Identify which cell holds the provided text, then report its [X, Y] central coordinate. 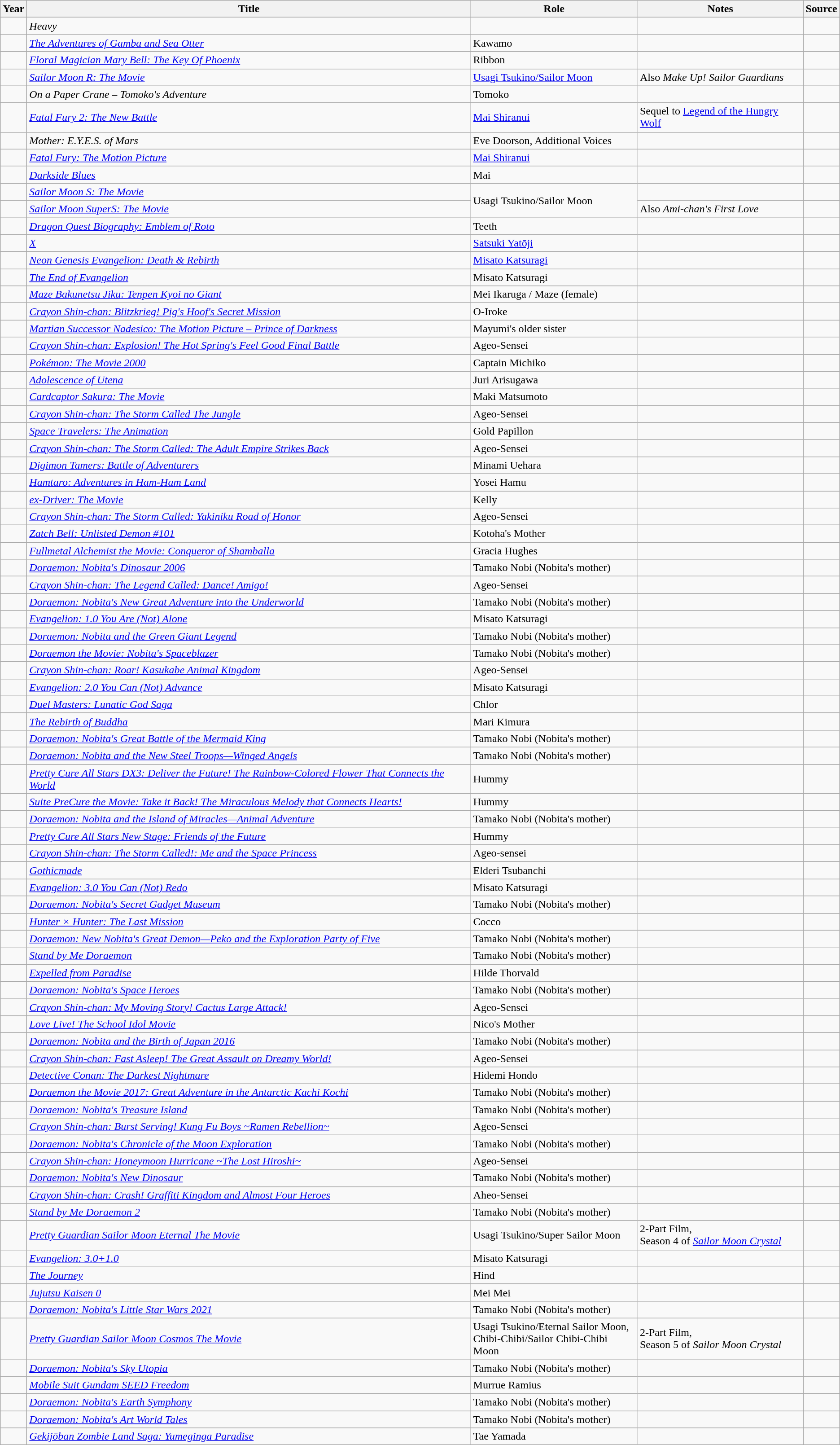
Kotoha's Mother [554, 534]
Doraemon the Movie 2017: Great Adventure in the Antarctic Kachi Kochi [249, 1093]
Hamtaro: Adventures in Ham-Ham Land [249, 482]
Doraemon: Nobita's New Great Adventure into the Underworld [249, 602]
Maki Matsumoto [554, 397]
Sequel to Legend of the Hungry Wolf [720, 118]
Crayon Shin-chan: Crash! Graffiti Kingdom and Almost Four Heroes [249, 1195]
Evangelion: 3.0 You Can (Not) Redo [249, 887]
Dragon Quest Biography: Emblem of Roto [249, 226]
Hind [554, 1275]
Adolescence of Utena [249, 380]
Zatch Bell: Unlisted Demon #101 [249, 534]
Tae Yamada [554, 1436]
Crayon Shin-chan: The Storm Called The Jungle [249, 414]
Nico's Mother [554, 1024]
Doraemon the Movie: Nobita's Spaceblazer [249, 653]
Crayon Shin-chan: Roar! Kasukabe Animal Kingdom [249, 670]
Title [249, 9]
Usagi Tsukino/Eternal Sailor Moon,Chibi-Chibi/Sailor Chibi-Chibi Moon [554, 1339]
The Adventures of Gamba and Sea Otter [249, 43]
Doraemon: Nobita's Treasure Island [249, 1110]
Stand by Me Doraemon [249, 956]
Doraemon: Nobita's Great Battle of the Mermaid King [249, 738]
Crayon Shin-chan: The Storm Called!: Me and the Space Princess [249, 853]
Pretty Guardian Sailor Moon Cosmos The Movie [249, 1339]
Cocco [554, 922]
Crayon Shin-chan: My Moving Story! Cactus Large Attack! [249, 1007]
Gothicmade [249, 870]
Kawamo [554, 43]
Doraemon: Nobita's Chronicle of the Moon Exploration [249, 1144]
Crayon Shin-chan: Burst Serving! Kung Fu Boys ~Ramen Rebellion~ [249, 1127]
Floral Magician Mary Bell: The Key Of Phoenix [249, 60]
Crayon Shin-chan: The Storm Called: Yakiniku Road of Honor [249, 517]
Jujutsu Kaisen 0 [249, 1292]
Notes [720, 9]
Evangelion: 3.0+1.0 [249, 1258]
Mari Kimura [554, 721]
Ribbon [554, 60]
Mother: E.Y.E.S. of Mars [249, 141]
Aheo-Sensei [554, 1195]
Also Make Up! Sailor Guardians [720, 77]
Source [821, 9]
X [249, 243]
Fatal Fury: The Motion Picture [249, 158]
Crayon Shin-chan: The Storm Called: The Adult Empire Strikes Back [249, 448]
Doraemon: Nobita's Earth Symphony [249, 1402]
Doraemon: Nobita's Sky Utopia [249, 1368]
Captain Michiko [554, 363]
Sailor Moon S: The Movie [249, 192]
Doraemon: Nobita's Secret Gadget Museum [249, 905]
Chlor [554, 704]
Juri Arisugawa [554, 380]
Hidemi Hondo [554, 1076]
Crayon Shin-chan: Honeymoon Hurricane ~The Lost Hiroshi~ [249, 1161]
Digimon Tamers: Battle of Adventurers [249, 465]
Expelled from Paradise [249, 973]
Hilde Thorvald [554, 973]
The Journey [249, 1275]
Maze Bakunetsu Jiku: Tenpen Kyoi no Giant [249, 294]
Doraemon: Nobita's Little Star Wars 2021 [249, 1309]
Heavy [249, 26]
Duel Masters: Lunatic God Saga [249, 704]
Teeth [554, 226]
Suite PreCure the Movie: Take it Back! The Miraculous Melody that Connects Hearts! [249, 802]
Pretty Cure All Stars DX3: Deliver the Future! The Rainbow-Colored Flower That Connects the World [249, 778]
Year [13, 9]
Fatal Fury 2: The New Battle [249, 118]
Crayon Shin-chan: The Legend Called: Dance! Amigo! [249, 585]
Mobile Suit Gundam SEED Freedom [249, 1385]
Role [554, 9]
Fullmetal Alchemist the Movie: Conqueror of Shamballa [249, 551]
Darkside Blues [249, 175]
Doraemon: Nobita and the Green Giant Legend [249, 636]
The End of Evangelion [249, 277]
2-Part Film,Season 5 of Sailor Moon Crystal [720, 1339]
Doraemon: Nobita's New Dinosaur [249, 1178]
Crayon Shin-chan: Explosion! The Hot Spring's Feel Good Final Battle [249, 346]
Doraemon: Nobita and the New Steel Troops—Winged Angels [249, 755]
Crayon Shin-chan: Fast Asleep! The Great Assault on Dreamy World! [249, 1058]
The Rebirth of Buddha [249, 721]
Mei Ikaruga / Maze (female) [554, 294]
Stand by Me Doraemon 2 [249, 1212]
Mai [554, 175]
Gracia Hughes [554, 551]
Ageo-sensei [554, 853]
Cardcaptor Sakura: The Movie [249, 397]
Gold Papillon [554, 431]
ex-Driver: The Movie [249, 500]
Elderi Tsubanchi [554, 870]
O-Iroke [554, 312]
Gekijōban Zombie Land Saga: Yumeginga Paradise [249, 1436]
Doraemon: Nobita's Art World Tales [249, 1419]
Evangelion: 2.0 You Can (Not) Advance [249, 687]
On a Paper Crane – Tomoko's Adventure [249, 94]
Doraemon: Nobita's Dinosaur 2006 [249, 568]
Yosei Hamu [554, 482]
Tomoko [554, 94]
2-Part Film,Season 4 of Sailor Moon Crystal [720, 1235]
Neon Genesis Evangelion: Death & Rebirth [249, 260]
Satsuki Yatōji [554, 243]
Also Ami-chan's First Love [720, 209]
Space Travelers: The Animation [249, 431]
Eve Doorson, Additional Voices [554, 141]
Pretty Cure All Stars New Stage: Friends of the Future [249, 836]
Pretty Guardian Sailor Moon Eternal The Movie [249, 1235]
Mei Mei [554, 1292]
Hunter × Hunter: The Last Mission [249, 922]
Pokémon: The Movie 2000 [249, 363]
Sailor Moon R: The Movie [249, 77]
Doraemon: Nobita and the Birth of Japan 2016 [249, 1041]
Minami Uehara [554, 465]
Crayon Shin-chan: Blitzkrieg! Pig's Hoof's Secret Mission [249, 312]
Love Live! The School Idol Movie [249, 1024]
Kelly [554, 500]
Sailor Moon SuperS: The Movie [249, 209]
Murrue Ramius [554, 1385]
Doraemon: Nobita's Space Heroes [249, 990]
Usagi Tsukino/Super Sailor Moon [554, 1235]
Detective Conan: The Darkest Nightmare [249, 1076]
Martian Successor Nadesico: The Motion Picture – Prince of Darkness [249, 329]
Mayumi's older sister [554, 329]
Doraemon: Nobita and the Island of Miracles—Animal Adventure [249, 819]
Evangelion: 1.0 You Are (Not) Alone [249, 619]
Doraemon: New Nobita's Great Demon—Peko and the Exploration Party of Five [249, 939]
